From the cell containing the given text, extract its center point as [X, Y] coordinate. 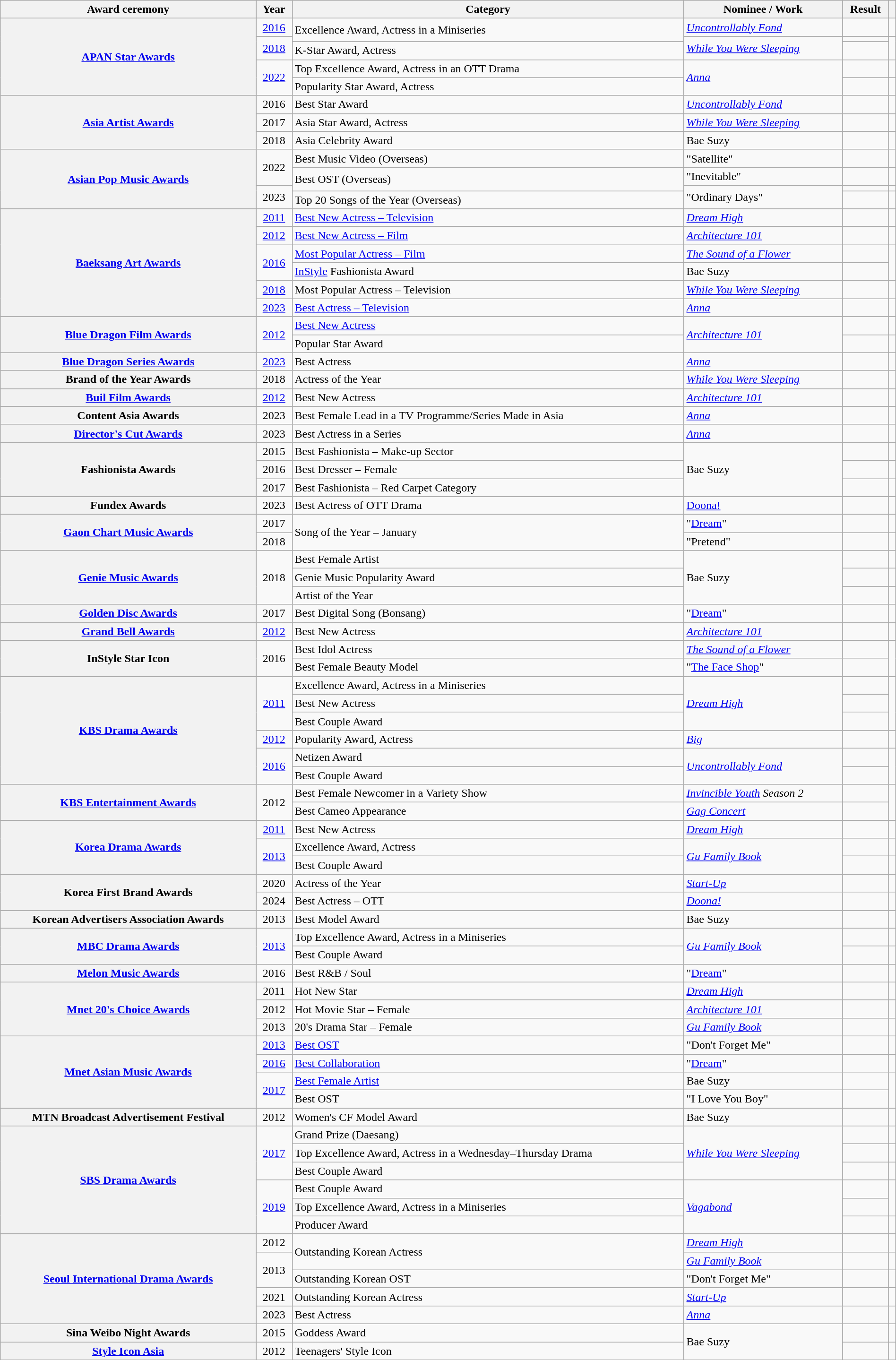
Best Model Award [488, 919]
2021 [274, 1297]
"Ordinary Days" [763, 197]
Best Idol Actress [488, 649]
Best Actress in a Series [488, 433]
Best Music Video (Overseas) [488, 158]
"Inevitable" [763, 176]
"Satellite" [763, 158]
Baeksang Art Awards [129, 263]
InStyle Star Icon [129, 658]
Style Icon Asia [129, 1351]
"Pretend" [763, 542]
Best Female Beauty Model [488, 667]
Hot Movie Star – Female [488, 1009]
2024 [274, 901]
"The Face Shop" [763, 667]
Award ceremony [129, 9]
Gag Concert [763, 811]
2020 [274, 883]
"I Love You Boy" [763, 1099]
InStyle Fashionista Award [488, 272]
Big [763, 739]
Best Cameo Appearance [488, 811]
Director's Cut Awards [129, 433]
Popularity Star Award, Actress [488, 86]
Song of the Year – January [488, 533]
Genie Music Popularity Award [488, 577]
Asia Star Award, Actress [488, 122]
Best Female Newcomer in a Variety Show [488, 793]
Genie Music Awards [129, 577]
Best Digital Song (Bonsang) [488, 613]
SBS Drama Awards [129, 1180]
Best Fashionista – Make-up Sector [488, 451]
K-Star Award, Actress [488, 51]
Sina Weibo Night Awards [129, 1333]
Most Popular Actress – Television [488, 290]
Asian Pop Music Awards [129, 179]
Producer Award [488, 1225]
Top 20 Songs of the Year (Overseas) [488, 200]
Best Actress – Television [488, 308]
Korean Advertisers Association Awards [129, 919]
Result [866, 9]
Grand Bell Awards [129, 631]
Melon Music Awards [129, 973]
KBS Drama Awards [129, 730]
APAN Star Awards [129, 57]
Best Fashionista – Red Carpet Category [488, 487]
Best Star Award [488, 104]
MTN Broadcast Advertisement Festival [129, 1117]
Grand Prize (Daesang) [488, 1135]
Best Collaboration [488, 1063]
Women's CF Model Award [488, 1117]
Asia Artist Awards [129, 122]
2019 [274, 1207]
Blue Dragon Series Awards [129, 362]
Best OST (Overseas) [488, 179]
Best Actress of OTT Drama [488, 506]
Best R&B / Soul [488, 973]
Best Actress – OTT [488, 901]
Best Female Lead in a TV Programme/Series Made in Asia [488, 415]
Most Popular Actress – Film [488, 254]
Fashionista Awards [129, 469]
Popular Star Award [488, 344]
Netizen Award [488, 757]
KBS Entertainment Awards [129, 802]
Teenagers' Style Icon [488, 1351]
Outstanding Korean OST [488, 1279]
Blue Dragon Film Awards [129, 335]
Category [488, 9]
Korea Drama Awards [129, 847]
Gaon Chart Music Awards [129, 533]
Seoul International Drama Awards [129, 1279]
MBC Drama Awards [129, 946]
Buil Film Awards [129, 397]
Best New Actress – Film [488, 236]
Popularity Award, Actress [488, 739]
Mnet Asian Music Awards [129, 1072]
Korea First Brand Awards [129, 892]
20's Drama Star – Female [488, 1027]
Goddess Award [488, 1333]
Asia Celebrity Award [488, 140]
Year [274, 9]
Best New Actress – Television [488, 218]
Mnet 20's Choice Awards [129, 1009]
Brand of the Year Awards [129, 379]
Top Excellence Award, Actress in a Wednesday–Thursday Drama [488, 1153]
Best Dresser – Female [488, 469]
Artist of the Year [488, 595]
Fundex Awards [129, 506]
Invincible Youth Season 2 [763, 793]
Nominee / Work [763, 9]
Vagabond [763, 1207]
Content Asia Awards [129, 415]
Excellence Award, Actress [488, 847]
Top Excellence Award, Actress in an OTT Drama [488, 69]
Hot New Star [488, 991]
Golden Disc Awards [129, 613]
